Search for the cell housing the specified text and yield its [X, Y] center coordinate. 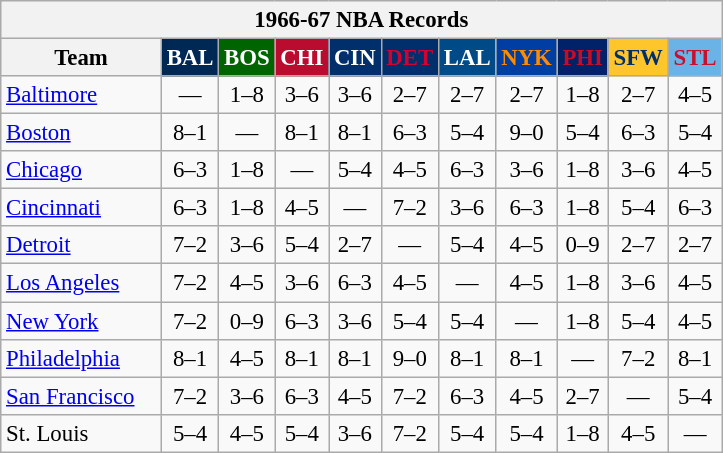
Cincinnati [82, 208]
St. Louis [82, 433]
Boston [82, 133]
Team [82, 58]
New York [82, 321]
STL [695, 58]
DET [410, 58]
LAL [466, 58]
BAL [190, 58]
Los Angeles [82, 283]
SFW [638, 58]
CIN [355, 58]
Baltimore [82, 95]
1966-67 NBA Records [362, 20]
PHI [582, 58]
Detroit [82, 245]
Philadelphia [82, 358]
BOS [247, 58]
CHI [302, 58]
San Francisco [82, 396]
NYK [526, 58]
Chicago [82, 170]
